Capture the cell that displays the provided text and extract its [X, Y] central coordinate. 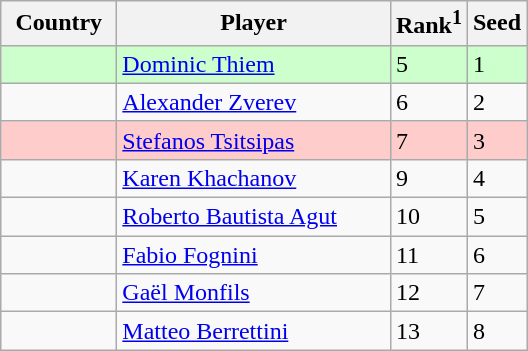
Stefanos Tsitsipas [254, 140]
3 [496, 140]
Matteo Berrettini [254, 331]
2 [496, 102]
13 [428, 331]
8 [496, 331]
Seed [496, 24]
10 [428, 217]
9 [428, 178]
12 [428, 293]
Rank1 [428, 24]
Country [59, 24]
1 [496, 64]
Dominic Thiem [254, 64]
Fabio Fognini [254, 255]
Karen Khachanov [254, 178]
Roberto Bautista Agut [254, 217]
Gaël Monfils [254, 293]
4 [496, 178]
Alexander Zverev [254, 102]
Player [254, 24]
11 [428, 255]
